From the cell containing the given text, extract its center point as (x, y) coordinate. 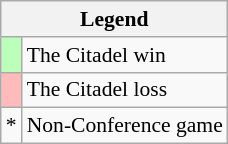
The Citadel win (125, 55)
Legend (114, 19)
* (12, 126)
Non-Conference game (125, 126)
The Citadel loss (125, 90)
